Output the [X, Y] coordinate of the center of the cell containing the given text.  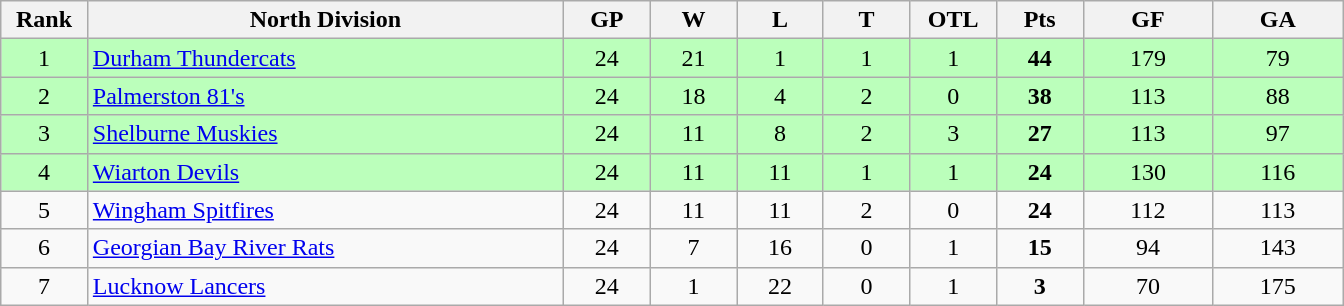
Pts [1040, 20]
North Division [325, 20]
Lucknow Lancers [325, 286]
38 [1040, 96]
130 [1148, 172]
21 [694, 58]
GF [1148, 20]
116 [1278, 172]
143 [1278, 248]
79 [1278, 58]
179 [1148, 58]
97 [1278, 134]
W [694, 20]
Wingham Spitfires [325, 210]
44 [1040, 58]
Palmerston 81's [325, 96]
27 [1040, 134]
Rank [44, 20]
6 [44, 248]
Wiarton Devils [325, 172]
15 [1040, 248]
112 [1148, 210]
L [780, 20]
Shelburne Muskies [325, 134]
GA [1278, 20]
70 [1148, 286]
5 [44, 210]
18 [694, 96]
GP [608, 20]
T [866, 20]
175 [1278, 286]
Georgian Bay River Rats [325, 248]
88 [1278, 96]
22 [780, 286]
Durham Thundercats [325, 58]
8 [780, 134]
OTL [954, 20]
16 [780, 248]
94 [1148, 248]
